From the cell containing the given text, extract its center point as (x, y) coordinate. 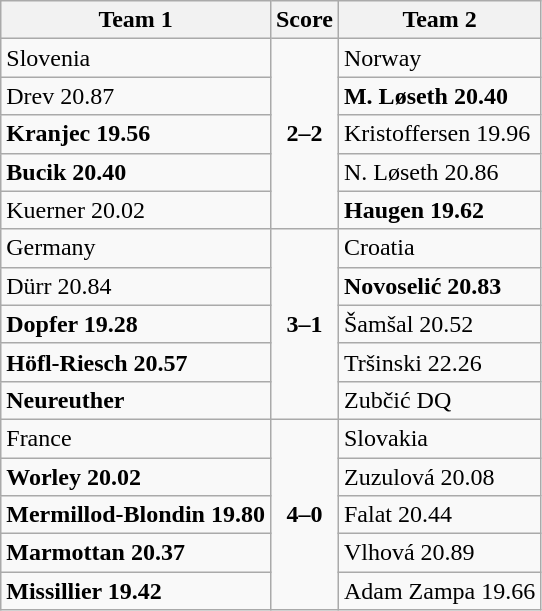
Kuerner 20.02 (136, 210)
Kristoffersen 19.96 (439, 134)
Worley 20.02 (136, 477)
Germany (136, 248)
Dopfer 19.28 (136, 324)
Falat 20.44 (439, 515)
Team 2 (439, 20)
Dürr 20.84 (136, 286)
Novoselić 20.83 (439, 286)
2–2 (304, 134)
Zubčić DQ (439, 400)
Croatia (439, 248)
Score (304, 20)
Drev 20.87 (136, 96)
Tršinski 22.26 (439, 362)
Slovakia (439, 438)
Missillier 19.42 (136, 591)
Neureuther (136, 400)
Kranjec 19.56 (136, 134)
Bucik 20.40 (136, 172)
N. Løseth 20.86 (439, 172)
Norway (439, 58)
Team 1 (136, 20)
Höfl-Riesch 20.57 (136, 362)
Zuzulová 20.08 (439, 477)
Vlhová 20.89 (439, 553)
Mermillod-Blondin 19.80 (136, 515)
Haugen 19.62 (439, 210)
France (136, 438)
Marmottan 20.37 (136, 553)
Adam Zampa 19.66 (439, 591)
Šamšal 20.52 (439, 324)
3–1 (304, 324)
Slovenia (136, 58)
4–0 (304, 514)
M. Løseth 20.40 (439, 96)
